From the cell containing the given text, extract its center point as (X, Y) coordinate. 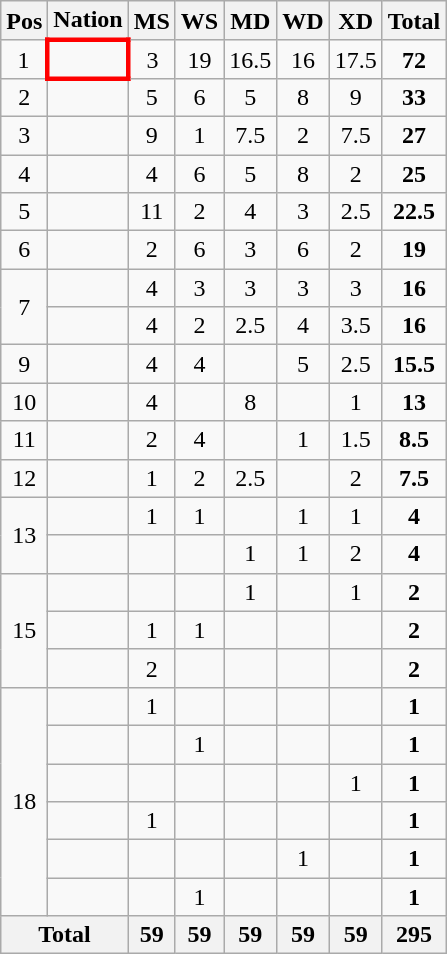
15 (24, 630)
10 (24, 402)
72 (414, 59)
25 (414, 173)
7 (24, 307)
16.5 (250, 59)
295 (414, 935)
33 (414, 97)
22.5 (414, 212)
12 (24, 478)
Pos (24, 21)
Nation (88, 21)
MD (250, 21)
15.5 (414, 364)
17.5 (356, 59)
27 (414, 135)
WD (303, 21)
MS (152, 21)
WS (199, 21)
XD (356, 21)
1.5 (356, 440)
3.5 (356, 326)
18 (24, 801)
8.5 (414, 440)
